Identify which cell holds the provided text, then report its [X, Y] central coordinate. 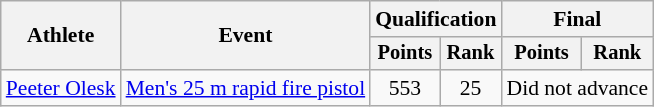
Qualification [436, 19]
553 [404, 88]
Final [577, 19]
25 [471, 88]
Event [246, 36]
Athlete [61, 36]
Did not advance [577, 88]
Men's 25 m rapid fire pistol [246, 88]
Peeter Olesk [61, 88]
